Provide the (x, y) coordinate of the cell's center where the given text is located.  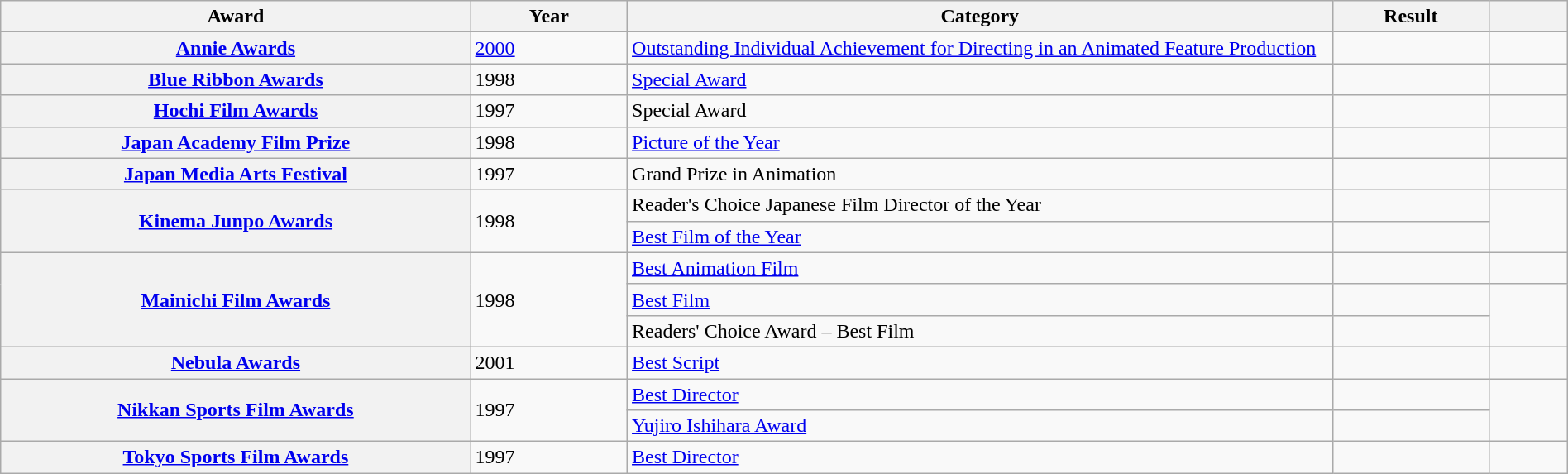
2001 (549, 362)
Year (549, 17)
Mainichi Film Awards (236, 299)
Annie Awards (236, 48)
Tokyo Sports Film Awards (236, 457)
Outstanding Individual Achievement for Directing in an Animated Feature Production (981, 48)
Kinema Junpo Awards (236, 221)
Japan Media Arts Festival (236, 174)
Nikkan Sports Film Awards (236, 410)
Best Film of the Year (981, 237)
Readers' Choice Award – Best Film (981, 331)
Hochi Film Awards (236, 111)
Best Film (981, 299)
Category (981, 17)
Picture of the Year (981, 142)
Award (236, 17)
Yujiro Ishihara Award (981, 426)
Best Script (981, 362)
Grand Prize in Animation (981, 174)
Japan Academy Film Prize (236, 142)
2000 (549, 48)
Reader's Choice Japanese Film Director of the Year (981, 205)
Nebula Awards (236, 362)
Blue Ribbon Awards (236, 79)
Result (1411, 17)
Best Animation Film (981, 268)
